Pinpoint the cell where the given text exists, returning its (x, y) midpoint coordinate. 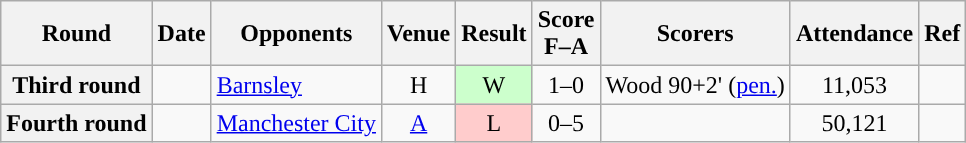
A (418, 123)
H (418, 85)
Wood 90+2' (pen.) (695, 85)
11,053 (854, 85)
0–5 (566, 123)
Round (76, 34)
Barnsley (296, 85)
Third round (76, 85)
Fourth round (76, 123)
W (494, 85)
Manchester City (296, 123)
Result (494, 34)
Ref (942, 34)
Venue (418, 34)
Date (182, 34)
L (494, 123)
Attendance (854, 34)
1–0 (566, 85)
Scorers (695, 34)
Opponents (296, 34)
ScoreF–A (566, 34)
50,121 (854, 123)
